Determine the (X, Y) coordinate at the center of the cell enclosing the given text.  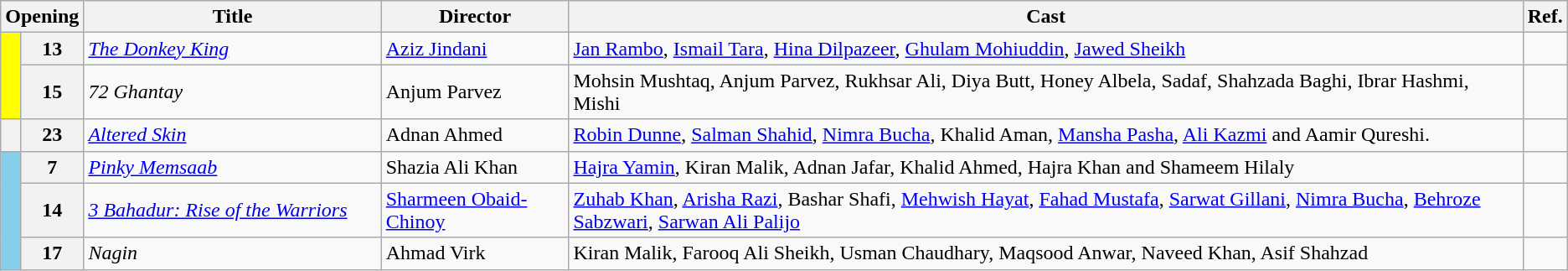
Title (233, 17)
Pinky Memsaab (233, 167)
Zuhab Khan, Arisha Razi, Bashar Shafi, Mehwish Hayat, Fahad Mustafa, Sarwat Gillani, Nimra Bucha, Behroze Sabzwari, Sarwan Ali Palijo (1045, 210)
Director (475, 17)
Hajra Yamin, Kiran Malik, Adnan Jafar, Khalid Ahmed, Hajra Khan and Shameem Hilaly (1045, 167)
13 (52, 49)
Altered Skin (233, 135)
Jan Rambo, Ismail Tara, Hina Dilpazeer, Ghulam Mohiuddin, Jawed Sheikh (1045, 49)
7 (52, 167)
Robin Dunne, Salman Shahid, Nimra Bucha, Khalid Aman, Mansha Pasha, Ali Kazmi and Aamir Qureshi. (1045, 135)
Aziz Jindani (475, 49)
17 (52, 253)
Adnan Ahmed (475, 135)
Mohsin Mushtaq, Anjum Parvez, Rukhsar Ali, Diya Butt, Honey Albela, Sadaf, Shahzada Baghi, Ibrar Hashmi, Mishi (1045, 92)
3 Bahadur: Rise of the Warriors (233, 210)
72 Ghantay (233, 92)
23 (52, 135)
The Donkey King (233, 49)
Kiran Malik, Farooq Ali Sheikh, Usman Chaudhary, Maqsood Anwar, Naveed Khan, Asif Shahzad (1045, 253)
Opening (42, 17)
Nagin (233, 253)
15 (52, 92)
Sharmeen Obaid-Chinoy (475, 210)
Anjum Parvez (475, 92)
Ref. (1545, 17)
14 (52, 210)
Ahmad Virk (475, 253)
Shazia Ali Khan (475, 167)
Cast (1045, 17)
